Scan for the cell matching the given text and deliver its (X, Y) coordinate at center. 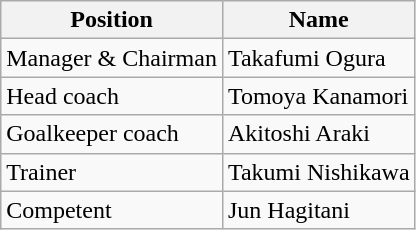
Takafumi Ogura (318, 58)
Name (318, 20)
Goalkeeper coach (112, 134)
Manager & Chairman (112, 58)
Position (112, 20)
Head coach (112, 96)
Competent (112, 210)
Tomoya Kanamori (318, 96)
Takumi Nishikawa (318, 172)
Akitoshi Araki (318, 134)
Trainer (112, 172)
Jun Hagitani (318, 210)
